From the cell containing the given text, extract its center point as [x, y] coordinate. 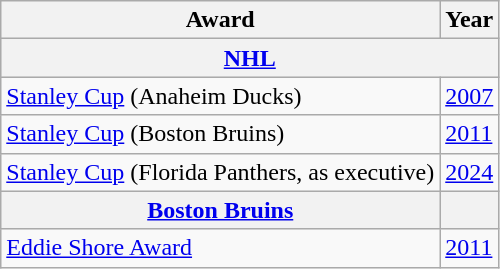
Award [220, 20]
2024 [470, 172]
Boston Bruins [220, 210]
Stanley Cup (Florida Panthers, as executive) [220, 172]
Eddie Shore Award [220, 248]
Year [470, 20]
2007 [470, 96]
Stanley Cup (Anaheim Ducks) [220, 96]
NHL [250, 58]
Stanley Cup (Boston Bruins) [220, 134]
